Locate the cell with the specified text and output its (X, Y) center coordinate. 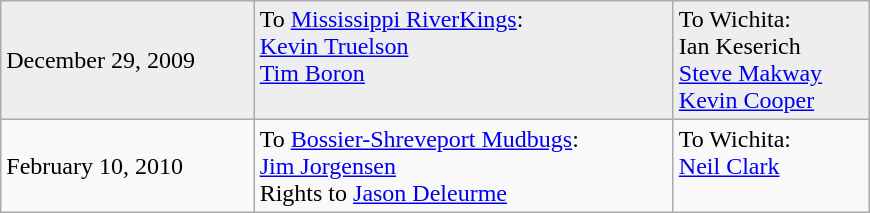
To Bossier-Shreveport Mudbugs: Jim Jorgensen Rights to Jason Deleurme (464, 166)
February 10, 2010 (128, 166)
To Mississippi RiverKings: Kevin Truelson Tim Boron (464, 60)
To Wichita: Neil Clark (771, 166)
December 29, 2009 (128, 60)
To Wichita: Ian Keserich Steve Makway Kevin Cooper (771, 60)
